Locate the cell with the specified text and output its (x, y) center coordinate. 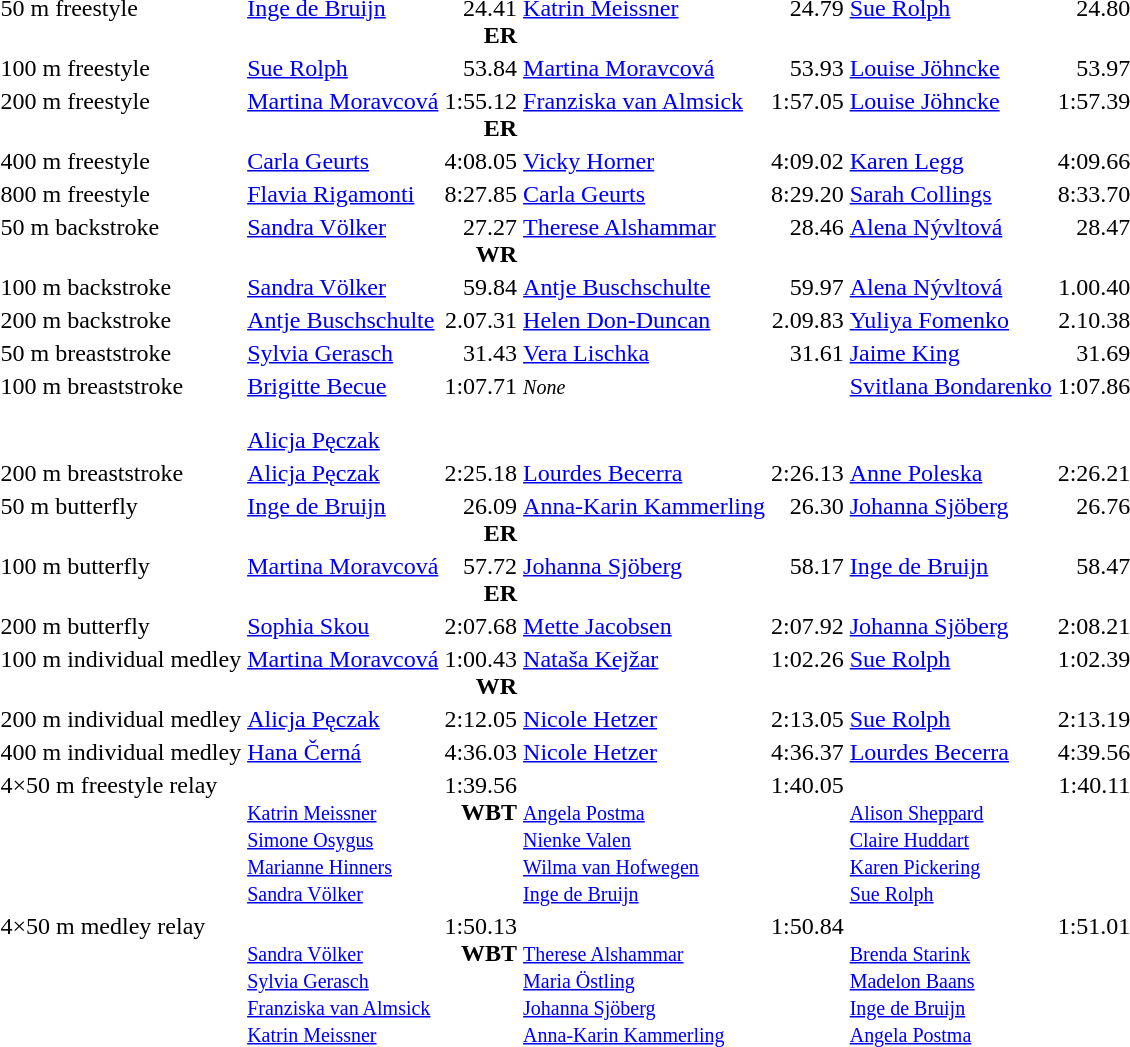
Mette Jacobsen (644, 626)
59.84 (481, 287)
58.17 (808, 580)
1:00.43WR (481, 672)
Therese Alshammar (644, 240)
2:13.05 (808, 719)
8:29.20 (808, 194)
2:12.05 (481, 719)
Sophia Skou (343, 626)
2:26.13 (808, 473)
Jaime King (950, 353)
53.93 (808, 68)
1:40.05 (808, 839)
Alison SheppardClaire HuddartKaren PickeringSue Rolph (950, 839)
Angela PostmaNienke ValenWilma van HofwegenInge de Bruijn (644, 839)
Brigitte BecueAlicja Pęczak (343, 413)
4:09.02 (808, 161)
59.97 (808, 287)
2.09.83 (808, 320)
26.30 (808, 520)
4:08.05 (481, 161)
Sylvia Gerasch (343, 353)
1:55.12ER (481, 114)
1:57.05 (808, 114)
Anna-Karin Kammerling (644, 520)
2:25.18 (481, 473)
1:39.56WBT (481, 839)
2.07.31 (481, 320)
53.84 (481, 68)
1:02.26 (808, 672)
Karen Legg (950, 161)
4:36.03 (481, 752)
Franziska van Almsick (644, 114)
Vera Lischka (644, 353)
Anne Poleska (950, 473)
31.43 (481, 353)
Sarah Collings (950, 194)
27.27WR (481, 240)
None (644, 413)
26.09ER (481, 520)
4:36.37 (808, 752)
31.61 (808, 353)
2:07.68 (481, 626)
Flavia Rigamonti (343, 194)
Yuliya Fomenko (950, 320)
Vicky Horner (644, 161)
Svitlana Bondarenko (950, 413)
Helen Don-Duncan (644, 320)
Katrin MeissnerSimone OsygusMarianne HinnersSandra Völker (343, 839)
57.72ER (481, 580)
8:27.85 (481, 194)
2:07.92 (808, 626)
1:07.71 (481, 413)
Hana Černá (343, 752)
Nataša Kejžar (644, 672)
28.46 (808, 240)
